Output the [x, y] coordinate of the center of the cell containing the given text.  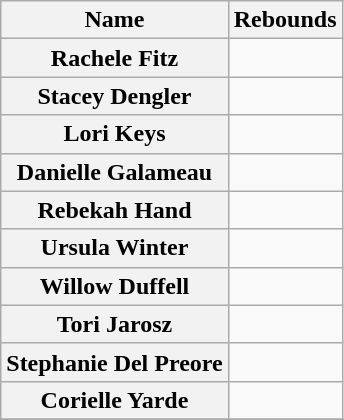
Danielle Galameau [114, 172]
Rachele Fitz [114, 58]
Rebekah Hand [114, 210]
Corielle Yarde [114, 400]
Lori Keys [114, 134]
Ursula Winter [114, 248]
Rebounds [285, 20]
Stephanie Del Preore [114, 362]
Willow Duffell [114, 286]
Stacey Dengler [114, 96]
Tori Jarosz [114, 324]
Name [114, 20]
